Capture the cell that displays the provided text and extract its [X, Y] central coordinate. 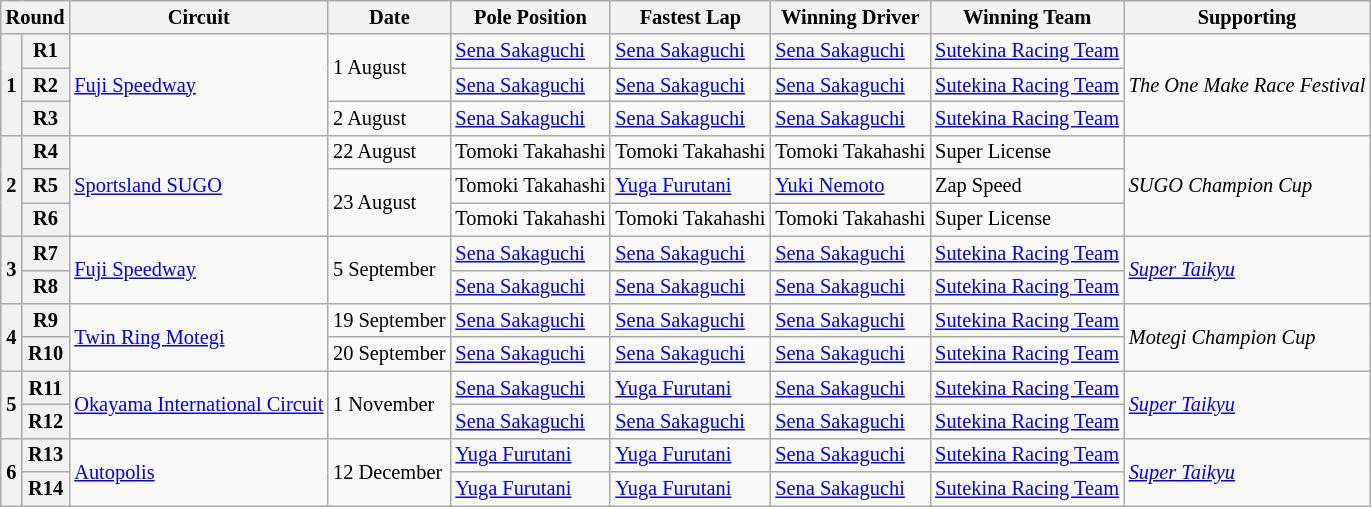
SUGO Champion Cup [1247, 186]
R1 [46, 51]
23 August [389, 202]
R10 [46, 354]
19 September [389, 320]
R6 [46, 219]
5 September [389, 270]
Fastest Lap [690, 17]
2 August [389, 118]
1 November [389, 404]
Date [389, 17]
R5 [46, 186]
The One Make Race Festival [1247, 84]
2 [12, 186]
6 [12, 472]
R4 [46, 152]
R9 [46, 320]
Sportsland SUGO [198, 186]
Zap Speed [1027, 186]
Yuki Nemoto [850, 186]
Pole Position [530, 17]
4 [12, 336]
Okayama International Circuit [198, 404]
R13 [46, 455]
1 [12, 84]
Twin Ring Motegi [198, 336]
Winning Driver [850, 17]
Circuit [198, 17]
R7 [46, 253]
20 September [389, 354]
5 [12, 404]
Supporting [1247, 17]
Motegi Champion Cup [1247, 336]
3 [12, 270]
12 December [389, 472]
R14 [46, 489]
R3 [46, 118]
Winning Team [1027, 17]
1 August [389, 68]
Autopolis [198, 472]
R12 [46, 421]
Round [36, 17]
R2 [46, 85]
R8 [46, 287]
R11 [46, 388]
22 August [389, 152]
